From the cell containing the given text, extract its center point as [X, Y] coordinate. 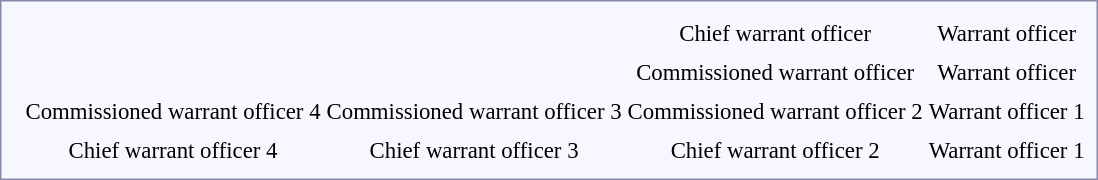
Chief warrant officer 3 [474, 150]
Chief warrant officer [775, 33]
Commissioned warrant officer [775, 72]
Commissioned warrant officer 3 [474, 111]
Chief warrant officer 2 [775, 150]
Commissioned warrant officer 2 [775, 111]
Chief warrant officer 4 [173, 150]
Commissioned warrant officer 4 [173, 111]
